For the text-containing cell, return its midpoint in (X, Y) coordinate format. 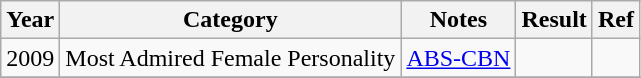
Ref (616, 20)
2009 (30, 58)
ABS-CBN (458, 58)
Most Admired Female Personality (230, 58)
Result (554, 20)
Category (230, 20)
Notes (458, 20)
Year (30, 20)
